Detect which cell encompasses the target text, then output its [X, Y] center coordinate. 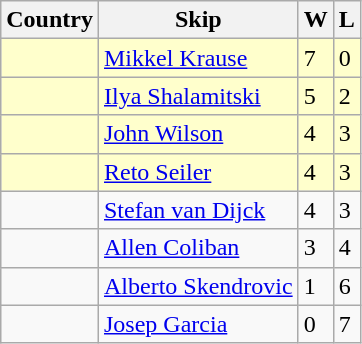
Alberto Skendrovic [198, 286]
1 [316, 286]
Country [50, 20]
Allen Coliban [198, 248]
6 [346, 286]
Ilya Shalamitski [198, 96]
Mikkel Krause [198, 58]
Josep Garcia [198, 324]
Reto Seiler [198, 172]
2 [346, 96]
Skip [198, 20]
W [316, 20]
5 [316, 96]
L [346, 20]
John Wilson [198, 134]
Stefan van Dijck [198, 210]
